Identify which cell holds the provided text, then report its (X, Y) central coordinate. 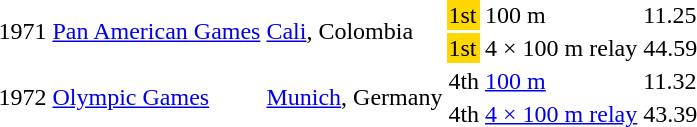
4th (464, 81)
Pan American Games (156, 32)
4 × 100 m relay (562, 48)
Cali, Colombia (354, 32)
